Return [X, Y] of the center of cell containing provided text 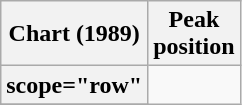
Peakposition [194, 34]
scope="row" [74, 85]
Chart (1989) [74, 34]
